Extract the [x, y] coordinate from the center of the cell holding the provided text.  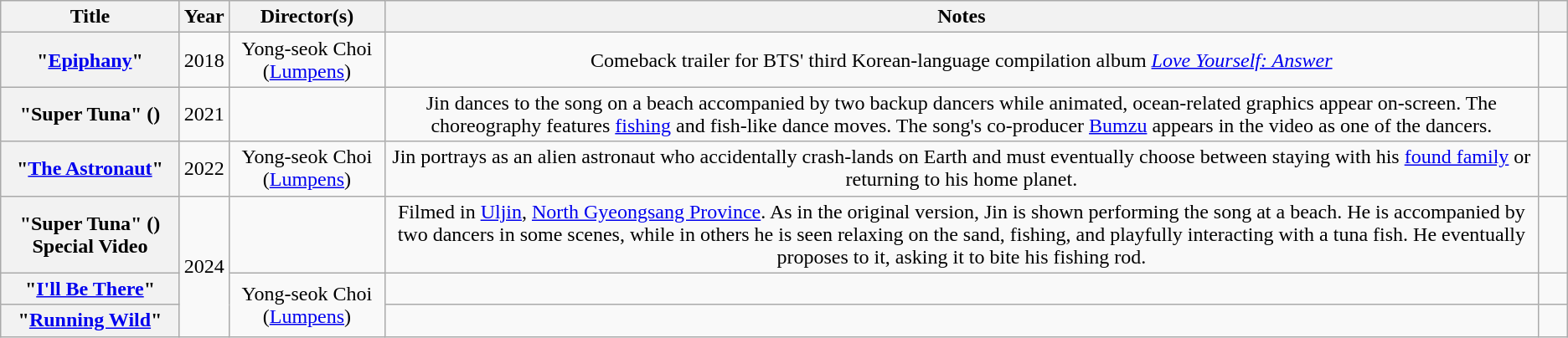
Notes [962, 17]
2022 [204, 169]
"Super Tuna" () Special Video [90, 234]
Comeback trailer for BTS' third Korean-language compilation album Love Yourself: Answer [962, 60]
"The Astronaut" [90, 169]
Year [204, 17]
Director(s) [307, 17]
"Super Tuna" () [90, 114]
"Epiphany" [90, 60]
"Running Wild" [90, 320]
Title [90, 17]
2018 [204, 60]
2024 [204, 266]
2021 [204, 114]
"I'll Be There" [90, 289]
